Identify which cell holds the provided text, then report its (x, y) central coordinate. 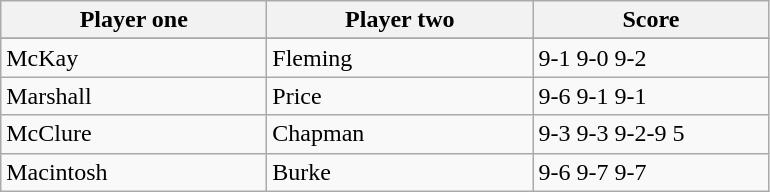
Marshall (134, 96)
9-3 9-3 9-2-9 5 (651, 134)
Player one (134, 20)
Score (651, 20)
Chapman (400, 134)
Macintosh (134, 172)
Player two (400, 20)
Burke (400, 172)
9-1 9-0 9-2 (651, 58)
McClure (134, 134)
Price (400, 96)
McKay (134, 58)
9-6 9-7 9-7 (651, 172)
9-6 9-1 9-1 (651, 96)
Fleming (400, 58)
